Identify which cell holds the provided text, then report its [X, Y] central coordinate. 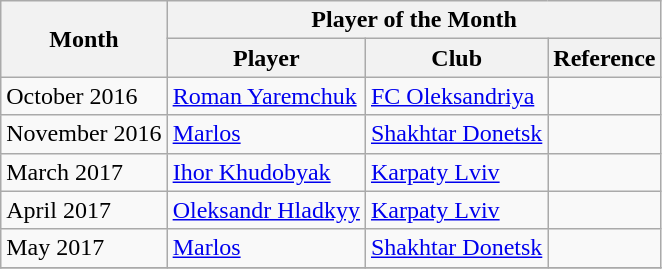
Month [84, 39]
Club [456, 58]
Player [266, 58]
Reference [604, 58]
May 2017 [84, 248]
FC Oleksandriya [456, 96]
April 2017 [84, 210]
Roman Yaremchuk [266, 96]
March 2017 [84, 172]
Oleksandr Hladkyy [266, 210]
Player of the Month [414, 20]
October 2016 [84, 96]
Ihor Khudobyak [266, 172]
November 2016 [84, 134]
